Scan for the cell matching the given text and deliver its (x, y) coordinate at center. 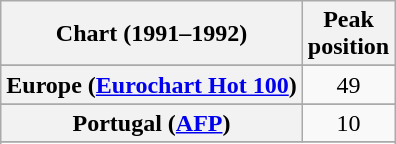
Portugal (AFP) (152, 123)
Chart (1991–1992) (152, 34)
10 (348, 123)
Europe (Eurochart Hot 100) (152, 85)
Peakposition (348, 34)
49 (348, 85)
